Extract the (x, y) coordinate from the center of the cell holding the provided text.  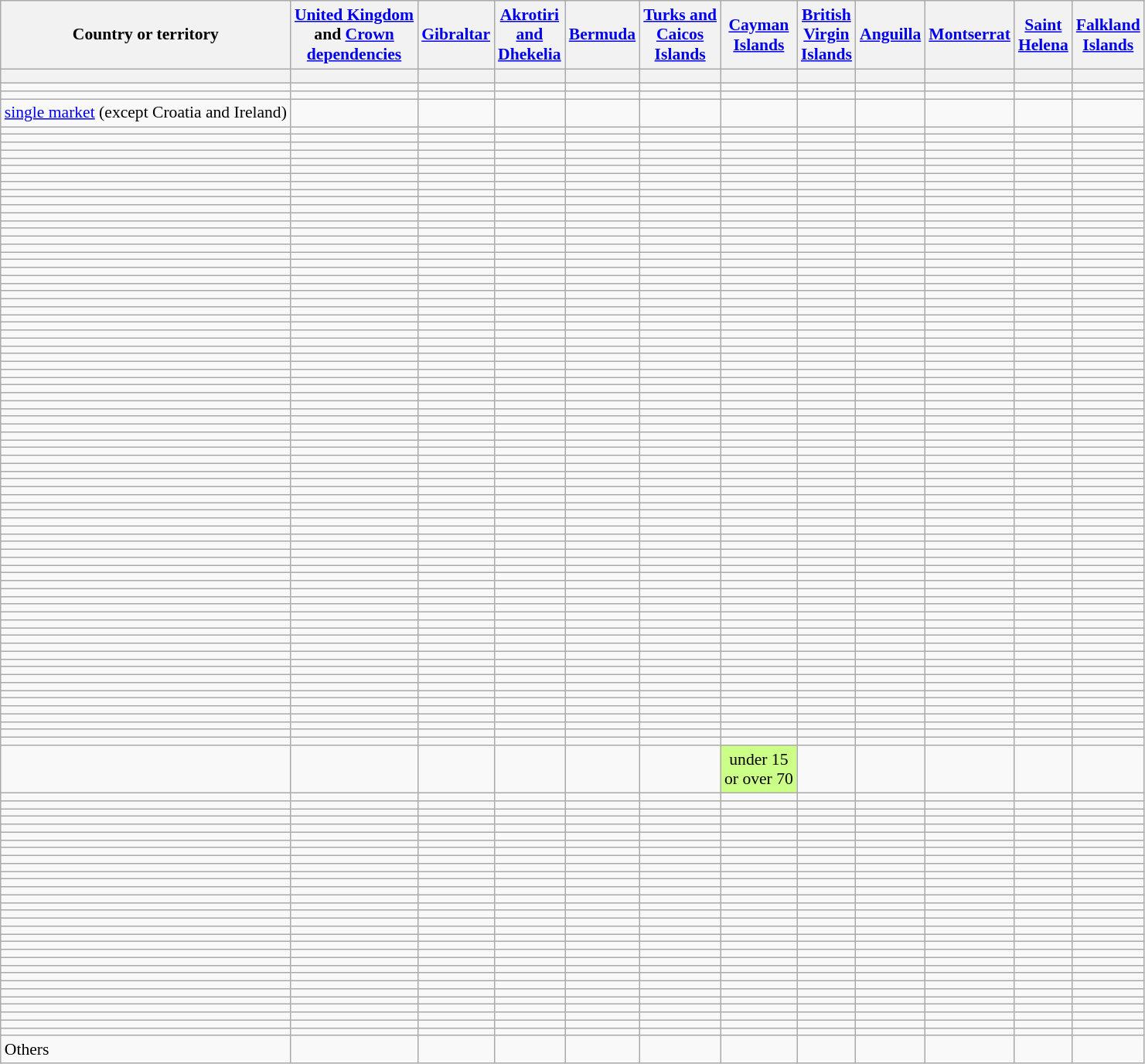
AkrotiriandDhekelia (530, 35)
Country or territory (145, 35)
BritishVirginIslands (826, 35)
SaintHelena (1044, 35)
United Kingdomand Crowndependencies (354, 35)
Gibraltar (456, 35)
under 15or over 70 (759, 769)
single market (except Croatia and Ireland) (145, 113)
Montserrat (970, 35)
FalklandIslands (1109, 35)
Bermuda (602, 35)
Turks andCaicosIslands (680, 35)
Others (145, 1050)
CaymanIslands (759, 35)
Anguilla (891, 35)
